Determine the (x, y) coordinate at the center of the cell enclosing the given text.  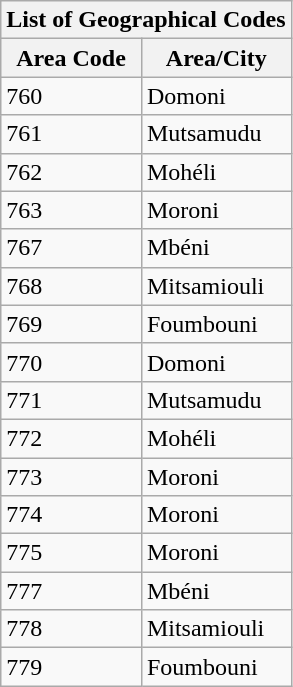
List of Geographical Codes (146, 20)
779 (72, 667)
763 (72, 210)
Area Code (72, 58)
768 (72, 286)
769 (72, 324)
775 (72, 553)
762 (72, 172)
777 (72, 591)
761 (72, 134)
772 (72, 438)
770 (72, 362)
773 (72, 477)
760 (72, 96)
767 (72, 248)
Area/City (216, 58)
774 (72, 515)
778 (72, 629)
771 (72, 400)
